Search for the cell housing the specified text and yield its (x, y) center coordinate. 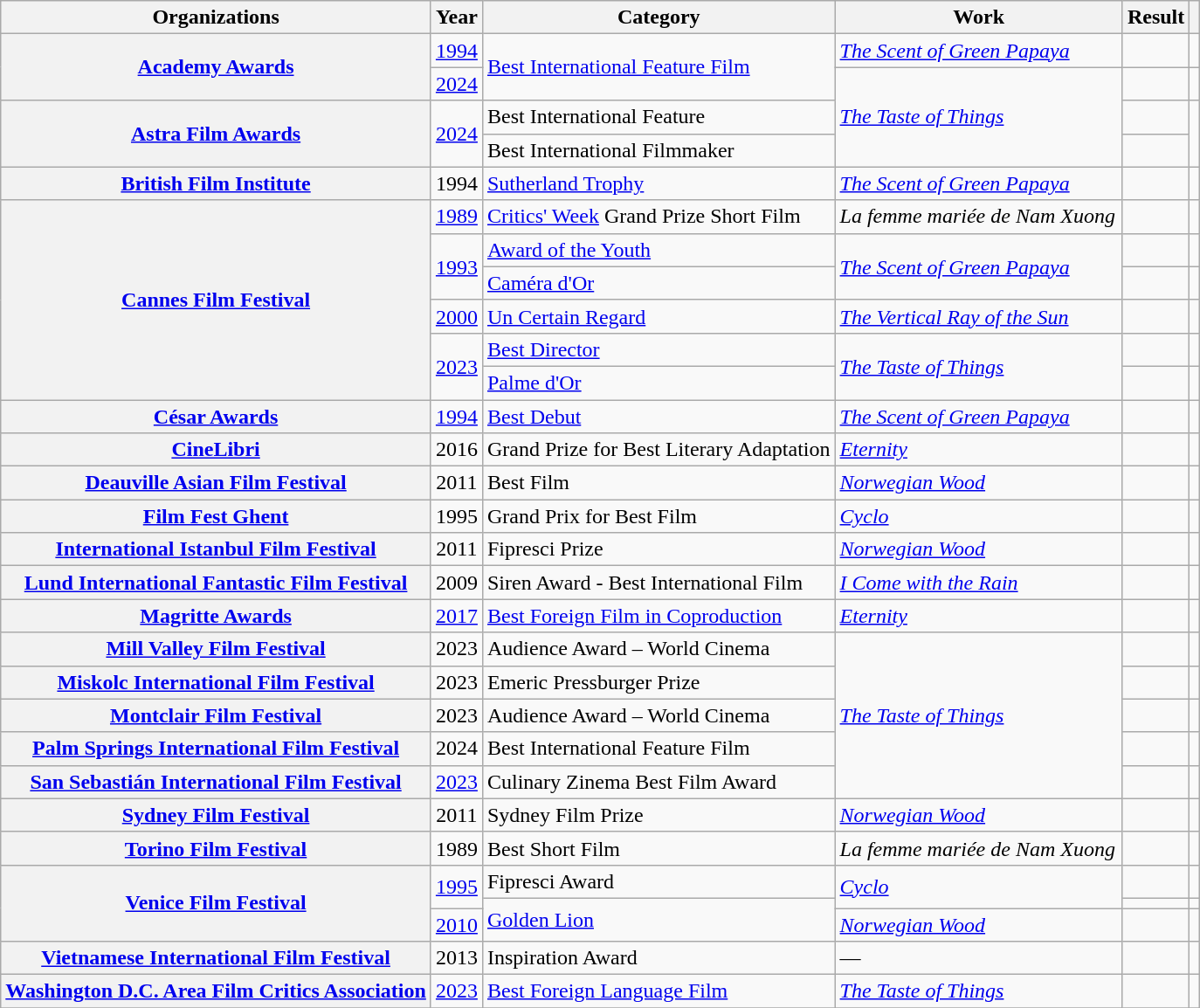
Grand Prize for Best Literary Adaptation (659, 450)
Culinary Zinema Best Film Award (659, 782)
Washington D.C. Area Film Critics Association (217, 991)
Miskolc International Film Festival (217, 682)
Astra Film Awards (217, 134)
2010 (456, 925)
Vietnamese International Film Festival (217, 958)
Category (659, 17)
Palm Springs International Film Festival (217, 749)
British Film Institute (217, 183)
Award of the Youth (659, 250)
CineLibri (217, 450)
Palme d'Or (659, 383)
Un Certain Regard (659, 316)
Golden Lion (659, 919)
Film Fest Ghent (217, 516)
2013 (456, 958)
Best Director (659, 349)
2000 (456, 316)
Result (1155, 17)
Sydney Film Prize (659, 815)
2017 (456, 616)
Cannes Film Festival (217, 300)
Venice Film Festival (217, 903)
Best Debut (659, 417)
Best International Filmmaker (659, 150)
Magritte Awards (217, 616)
— (978, 958)
Deauville Asian Film Festival (217, 483)
Best Short Film (659, 848)
2016 (456, 450)
The Vertical Ray of the Sun (978, 316)
Critics' Week Grand Prize Short Film (659, 217)
Emeric Pressburger Prize (659, 682)
Year (456, 17)
Mill Valley Film Festival (217, 649)
Best Foreign Language Film (659, 991)
Best Foreign Film in Coproduction (659, 616)
San Sebastián International Film Festival (217, 782)
César Awards (217, 417)
Organizations (217, 17)
Academy Awards (217, 67)
Work (978, 17)
Inspiration Award (659, 958)
2009 (456, 583)
Torino Film Festival (217, 848)
Montclair Film Festival (217, 715)
1993 (456, 266)
Fipresci Prize (659, 549)
I Come with the Rain (978, 583)
International Istanbul Film Festival (217, 549)
Fipresci Award (659, 881)
Caméra d'Or (659, 283)
Best International Feature (659, 117)
Best Film (659, 483)
Sydney Film Festival (217, 815)
Sutherland Trophy (659, 183)
Lund International Fantastic Film Festival (217, 583)
Siren Award - Best International Film (659, 583)
Grand Prix for Best Film (659, 516)
